Identify which cell holds the provided text, then report its (x, y) central coordinate. 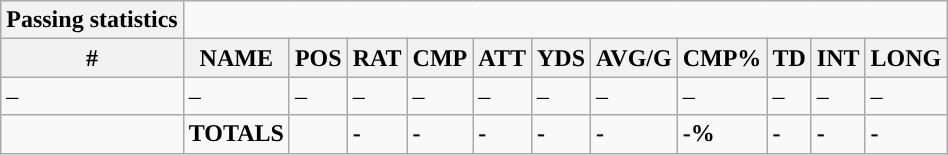
-% (722, 134)
TD (789, 58)
ATT (502, 58)
YDS (560, 58)
CMP (440, 58)
RAT (377, 58)
CMP% (722, 58)
LONG (906, 58)
POS (318, 58)
NAME (236, 58)
TOTALS (236, 134)
Passing statistics (92, 20)
INT (838, 58)
# (92, 58)
AVG/G (634, 58)
